Find where the given text appears and provide that cell's center as [x, y] coordinate. 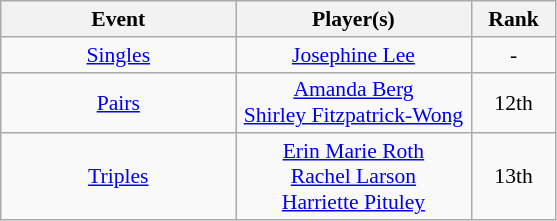
Erin Marie Roth Rachel Larson Harriette Pituley [354, 178]
Pairs [118, 102]
Singles [118, 55]
Josephine Lee [354, 55]
13th [514, 178]
Event [118, 19]
Player(s) [354, 19]
Amanda Berg Shirley Fitzpatrick-Wong [354, 102]
Triples [118, 178]
Rank [514, 19]
- [514, 55]
12th [514, 102]
